From the cell containing the given text, extract its center point as [x, y] coordinate. 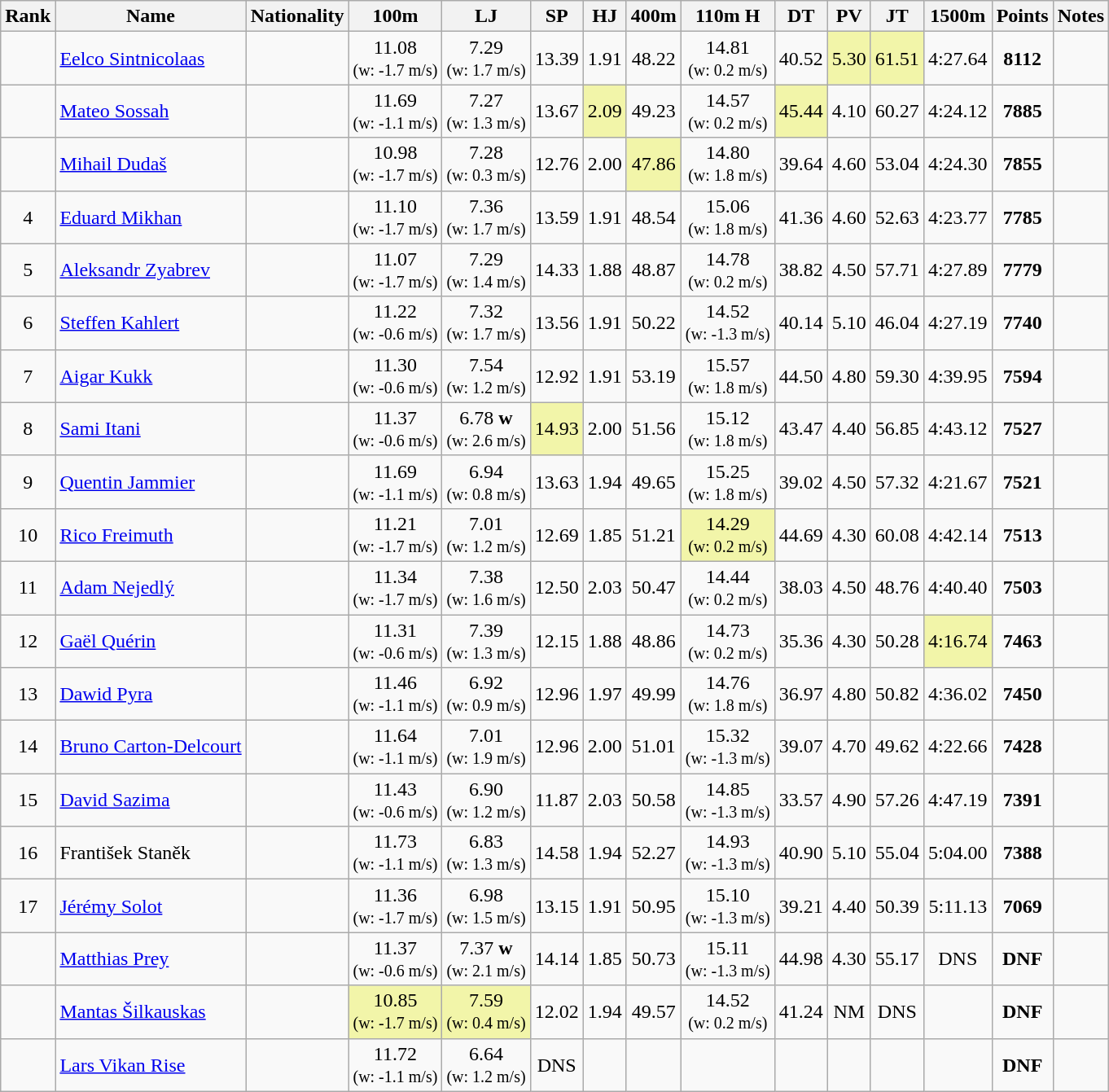
50.95 [653, 906]
50.22 [653, 322]
6.83(w: 1.3 m/s) [486, 853]
55.17 [897, 959]
7855 [1023, 164]
40.90 [801, 853]
Points [1023, 16]
13.59 [557, 217]
11.87 [557, 800]
56.85 [897, 428]
SP [557, 16]
15.57(w: 1.8 m/s) [728, 376]
11.21(w: -1.7 m/s) [396, 534]
Aigar Kukk [151, 376]
14.80(w: 1.8 m/s) [728, 164]
57.26 [897, 800]
46.04 [897, 322]
Aleksandr Zyabrev [151, 270]
6.98(w: 1.5 m/s) [486, 906]
1500m [958, 16]
7.29(w: 1.7 m/s) [486, 59]
55.04 [897, 853]
15.25(w: 1.8 m/s) [728, 482]
František Staněk [151, 853]
Bruno Carton-Delcourt [151, 748]
12.76 [557, 164]
14.93 [557, 428]
5 [28, 270]
Mihail Dudaš [151, 164]
12.69 [557, 534]
52.27 [653, 853]
12.15 [557, 640]
4:21.67 [958, 482]
14.52(w: -1.3 m/s) [728, 322]
2.09 [604, 111]
50.58 [653, 800]
10 [28, 534]
Eduard Mikhan [151, 217]
JT [897, 16]
14.81(w: 0.2 m/s) [728, 59]
44.50 [801, 376]
11.08(w: -1.7 m/s) [396, 59]
57.32 [897, 482]
14.85(w: -1.3 m/s) [728, 800]
51.01 [653, 748]
8112 [1023, 59]
Eelco Sintnicolaas [151, 59]
13.15 [557, 906]
11.34(w: -1.7 m/s) [396, 588]
14.57(w: 0.2 m/s) [728, 111]
4:16.74 [958, 640]
48.87 [653, 270]
4 [28, 217]
48.22 [653, 59]
13.67 [557, 111]
Matthias Prey [151, 959]
12 [28, 640]
DT [801, 16]
6.78 w(w: 2.6 m/s) [486, 428]
33.57 [801, 800]
4.70 [848, 748]
4:40.40 [958, 588]
40.52 [801, 59]
36.97 [801, 694]
16 [28, 853]
14.78(w: 0.2 m/s) [728, 270]
Rank [28, 16]
Notes [1081, 16]
5:11.13 [958, 906]
7.54(w: 1.2 m/s) [486, 376]
14.29(w: 0.2 m/s) [728, 534]
7779 [1023, 270]
14.58 [557, 853]
Mantas Šilkauskas [151, 1011]
60.08 [897, 534]
5:04.00 [958, 853]
LJ [486, 16]
14.52(w: 0.2 m/s) [728, 1011]
39.64 [801, 164]
44.98 [801, 959]
61.51 [897, 59]
4.10 [848, 111]
6.90(w: 1.2 m/s) [486, 800]
NM [848, 1011]
7.01(w: 1.2 m/s) [486, 534]
53.19 [653, 376]
11.43(w: -0.6 m/s) [396, 800]
51.21 [653, 534]
4:23.77 [958, 217]
43.47 [801, 428]
11.22(w: -0.6 m/s) [396, 322]
9 [28, 482]
15.32(w: -1.3 m/s) [728, 748]
Lars Vikan Rise [151, 1065]
60.27 [897, 111]
7521 [1023, 482]
11.36(w: -1.7 m/s) [396, 906]
4:27.89 [958, 270]
7.38(w: 1.6 m/s) [486, 588]
4:24.30 [958, 164]
4:36.02 [958, 694]
15.11(w: -1.3 m/s) [728, 959]
38.03 [801, 588]
7885 [1023, 111]
13.39 [557, 59]
49.99 [653, 694]
100m [396, 16]
39.21 [801, 906]
6.64(w: 1.2 m/s) [486, 1065]
7.59(w: 0.4 m/s) [486, 1011]
15.06(w: 1.8 m/s) [728, 217]
7.29(w: 1.4 m/s) [486, 270]
49.23 [653, 111]
17 [28, 906]
57.71 [897, 270]
7450 [1023, 694]
11.30(w: -0.6 m/s) [396, 376]
4:39.95 [958, 376]
35.36 [801, 640]
7785 [1023, 217]
7.32(w: 1.7 m/s) [486, 322]
12.92 [557, 376]
11.10(w: -1.7 m/s) [396, 217]
6.92(w: 0.9 m/s) [486, 694]
7428 [1023, 748]
4:22.66 [958, 748]
59.30 [897, 376]
Mateo Sossah [151, 111]
44.69 [801, 534]
14.93(w: -1.3 m/s) [728, 853]
15 [28, 800]
4:43.12 [958, 428]
400m [653, 16]
50.47 [653, 588]
PV [848, 16]
14.14 [557, 959]
11.46(w: -1.1 m/s) [396, 694]
4:27.19 [958, 322]
7388 [1023, 853]
10.98(w: -1.7 m/s) [396, 164]
13.63 [557, 482]
48.86 [653, 640]
11.64(w: -1.1 m/s) [396, 748]
6.94(w: 0.8 m/s) [486, 482]
7.37 w(w: 2.1 m/s) [486, 959]
39.02 [801, 482]
13 [28, 694]
7.28(w: 0.3 m/s) [486, 164]
7463 [1023, 640]
11.73(w: -1.1 m/s) [396, 853]
7.01(w: 1.9 m/s) [486, 748]
Sami Itani [151, 428]
11.07(w: -1.7 m/s) [396, 270]
HJ [604, 16]
50.39 [897, 906]
Gaël Quérin [151, 640]
David Sazima [151, 800]
110m H [728, 16]
49.65 [653, 482]
4:24.12 [958, 111]
4:47.19 [958, 800]
8 [28, 428]
49.62 [897, 748]
45.44 [801, 111]
7069 [1023, 906]
4:42.14 [958, 534]
41.36 [801, 217]
4:27.64 [958, 59]
7740 [1023, 322]
39.07 [801, 748]
50.82 [897, 694]
40.14 [801, 322]
15.10(w: -1.3 m/s) [728, 906]
7527 [1023, 428]
15.12(w: 1.8 m/s) [728, 428]
12.02 [557, 1011]
11.31(w: -0.6 m/s) [396, 640]
38.82 [801, 270]
Jérémy Solot [151, 906]
Name [151, 16]
Dawid Pyra [151, 694]
14.76(w: 1.8 m/s) [728, 694]
47.86 [653, 164]
Rico Freimuth [151, 534]
48.76 [897, 588]
7 [28, 376]
7.36(w: 1.7 m/s) [486, 217]
Nationality [297, 16]
10.85(w: -1.7 m/s) [396, 1011]
7513 [1023, 534]
4.90 [848, 800]
1.97 [604, 694]
7.27(w: 1.3 m/s) [486, 111]
48.54 [653, 217]
12.50 [557, 588]
7503 [1023, 588]
14 [28, 748]
49.57 [653, 1011]
Adam Nejedlý [151, 588]
14.44(w: 0.2 m/s) [728, 588]
5.30 [848, 59]
14.73(w: 0.2 m/s) [728, 640]
53.04 [897, 164]
13.56 [557, 322]
Quentin Jammier [151, 482]
7.39(w: 1.3 m/s) [486, 640]
7391 [1023, 800]
50.73 [653, 959]
14.33 [557, 270]
6 [28, 322]
52.63 [897, 217]
41.24 [801, 1011]
51.56 [653, 428]
50.28 [897, 640]
11 [28, 588]
11.72(w: -1.1 m/s) [396, 1065]
7594 [1023, 376]
Steffen Kahlert [151, 322]
